From the cell containing the given text, extract its center point as (X, Y) coordinate. 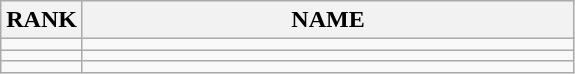
RANK (42, 20)
NAME (328, 20)
